Extract the (x, y) coordinate from the center of the cell holding the provided text.  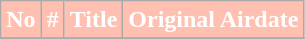
No (21, 20)
# (52, 20)
Title (94, 20)
Original Airdate (214, 20)
